Output the (x, y) coordinate of the center of the cell containing the given text.  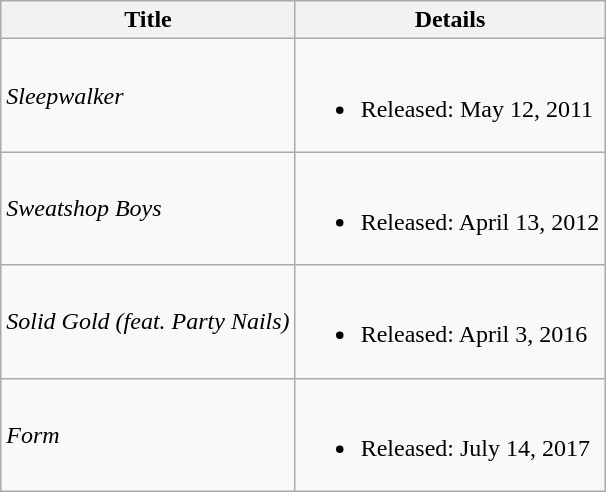
Released: April 13, 2012 (450, 208)
Released: May 12, 2011 (450, 96)
Details (450, 20)
Form (148, 434)
Released: April 3, 2016 (450, 322)
Solid Gold (feat. Party Nails) (148, 322)
Sweatshop Boys (148, 208)
Title (148, 20)
Sleepwalker (148, 96)
Released: July 14, 2017 (450, 434)
